From the cell containing the given text, extract its center point as (X, Y) coordinate. 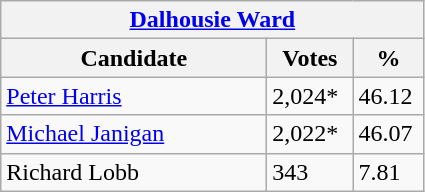
46.12 (388, 96)
2,022* (310, 134)
Peter Harris (134, 96)
Votes (310, 58)
Michael Janigan (134, 134)
Dalhousie Ward (212, 20)
46.07 (388, 134)
% (388, 58)
343 (310, 172)
Candidate (134, 58)
7.81 (388, 172)
2,024* (310, 96)
Richard Lobb (134, 172)
